Scan for the cell matching the given text and deliver its [X, Y] coordinate at center. 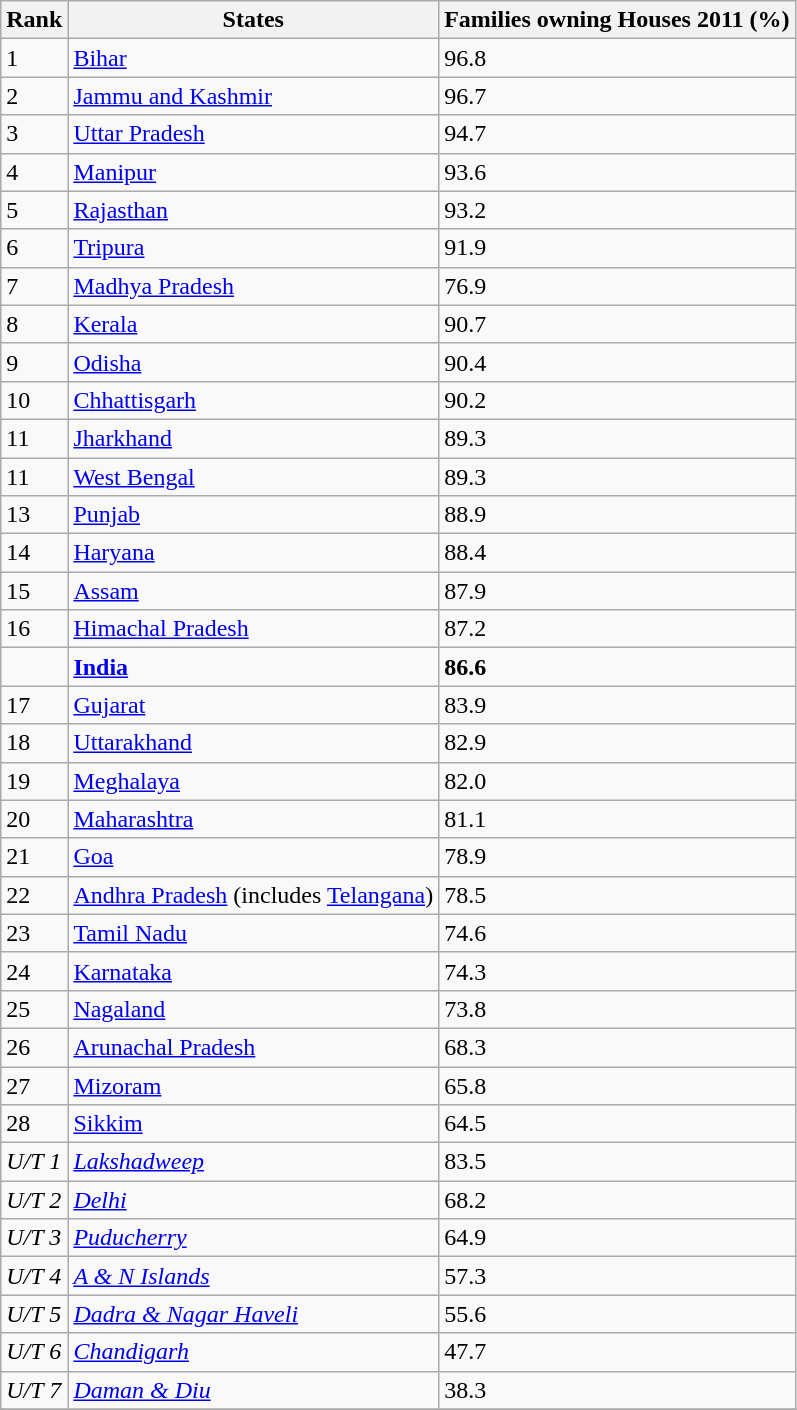
Mizoram [254, 1085]
20 [34, 819]
90.2 [617, 400]
64.9 [617, 1238]
1 [34, 58]
Kerala [254, 324]
Manipur [254, 172]
U/T 1 [34, 1162]
U/T 6 [34, 1352]
Andhra Pradesh (includes Telangana) [254, 895]
38.3 [617, 1390]
Goa [254, 857]
Jharkhand [254, 438]
78.9 [617, 857]
Delhi [254, 1200]
Odisha [254, 362]
Maharashtra [254, 819]
Lakshadweep [254, 1162]
4 [34, 172]
90.4 [617, 362]
West Bengal [254, 477]
Madhya Pradesh [254, 286]
Rank [34, 20]
Assam [254, 591]
Dadra & Nagar Haveli [254, 1314]
24 [34, 971]
Puducherry [254, 1238]
86.6 [617, 667]
74.3 [617, 971]
Gujarat [254, 705]
96.8 [617, 58]
Karnataka [254, 971]
Haryana [254, 553]
81.1 [617, 819]
82.9 [617, 743]
17 [34, 705]
7 [34, 286]
18 [34, 743]
27 [34, 1085]
82.0 [617, 781]
65.8 [617, 1085]
Nagaland [254, 1009]
78.5 [617, 895]
U/T 3 [34, 1238]
9 [34, 362]
26 [34, 1047]
Arunachal Pradesh [254, 1047]
2 [34, 96]
A & N Islands [254, 1276]
94.7 [617, 134]
U/T 4 [34, 1276]
88.4 [617, 553]
83.9 [617, 705]
57.3 [617, 1276]
93.6 [617, 172]
14 [34, 553]
68.3 [617, 1047]
U/T 7 [34, 1390]
47.7 [617, 1352]
10 [34, 400]
74.6 [617, 933]
19 [34, 781]
16 [34, 629]
90.7 [617, 324]
8 [34, 324]
Bihar [254, 58]
Rajasthan [254, 210]
96.7 [617, 96]
Daman & Diu [254, 1390]
21 [34, 857]
76.9 [617, 286]
6 [34, 248]
Tamil Nadu [254, 933]
68.2 [617, 1200]
Uttarakhand [254, 743]
3 [34, 134]
15 [34, 591]
U/T 5 [34, 1314]
U/T 2 [34, 1200]
22 [34, 895]
88.9 [617, 515]
Chandigarh [254, 1352]
87.2 [617, 629]
States [254, 20]
83.5 [617, 1162]
93.2 [617, 210]
Uttar Pradesh [254, 134]
25 [34, 1009]
87.9 [617, 591]
Chhattisgarh [254, 400]
Tripura [254, 248]
13 [34, 515]
64.5 [617, 1124]
23 [34, 933]
91.9 [617, 248]
5 [34, 210]
28 [34, 1124]
Sikkim [254, 1124]
55.6 [617, 1314]
Meghalaya [254, 781]
Himachal Pradesh [254, 629]
India [254, 667]
Jammu and Kashmir [254, 96]
Punjab [254, 515]
73.8 [617, 1009]
Families owning Houses 2011 (%) [617, 20]
